Scan for the cell matching the given text and deliver its [x, y] coordinate at center. 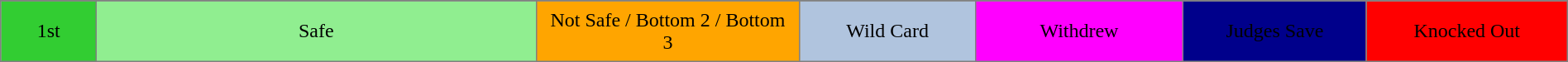
1st [49, 31]
Judges Save [1275, 31]
Safe [316, 31]
Withdrew [1078, 31]
Wild Card [888, 31]
Not Safe / Bottom 2 / Bottom 3 [668, 31]
Knocked Out [1467, 31]
